Return the (x, y) coordinate for the center point of the cell that contains the specified text.  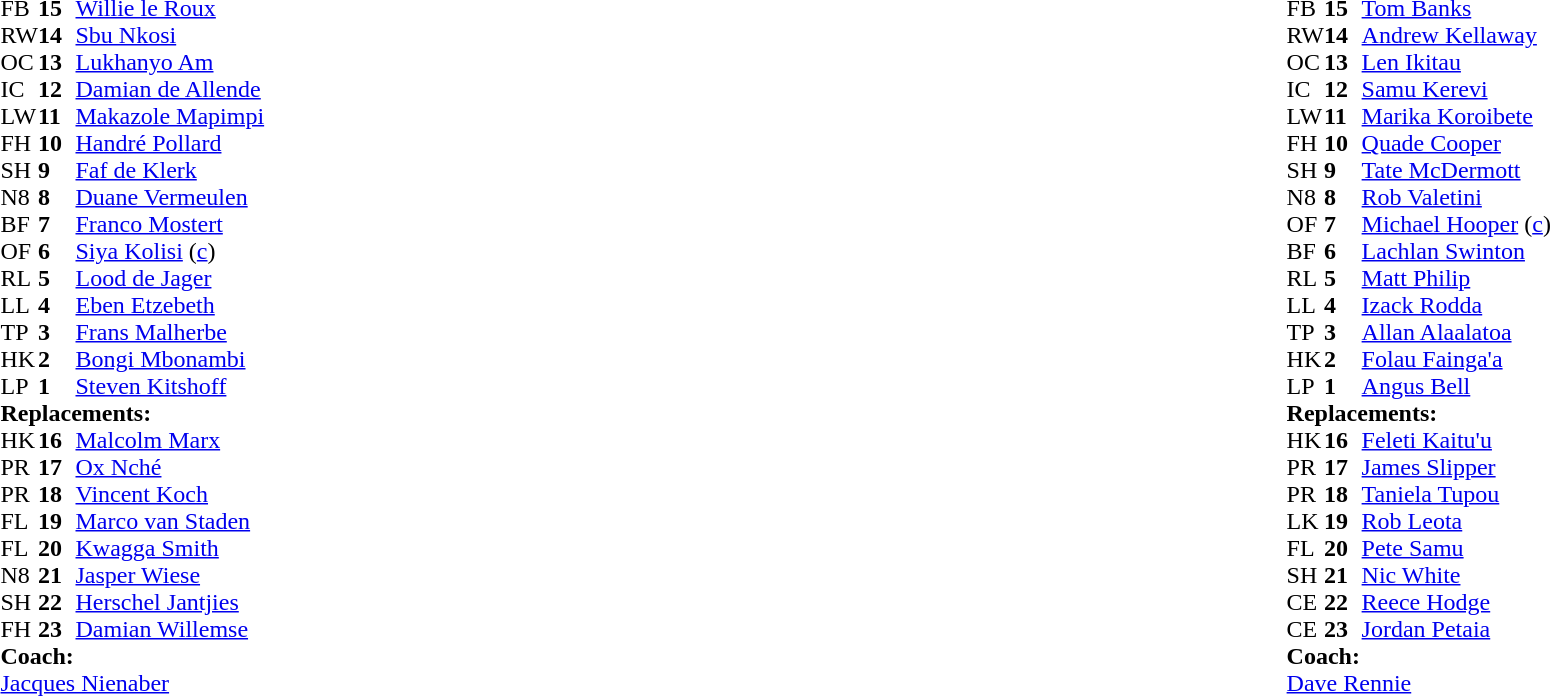
Replacements: (132, 414)
Damian de Allende (170, 90)
Marco van Staden (170, 522)
Sbu Nkosi (170, 36)
Malcolm Marx (170, 440)
Handré Pollard (170, 144)
Franco Mostert (170, 224)
Faf de Klerk (170, 170)
Lood de Jager (170, 278)
Herschel Jantjies (170, 602)
Frans Malherbe (170, 332)
Siya Kolisi (c) (170, 252)
Kwagga Smith (170, 548)
Duane Vermeulen (170, 198)
Eben Etzebeth (170, 306)
Damian Willemse (170, 630)
Lukhanyo Am (170, 62)
Makazole Mapimpi (170, 116)
LK (1306, 522)
Steven Kitshoff (170, 386)
Vincent Koch (170, 494)
Ox Nché (170, 468)
Jasper Wiese (170, 576)
Coach: (132, 656)
Bongi Mbonambi (170, 360)
